Capture the cell that displays the provided text and extract its (x, y) central coordinate. 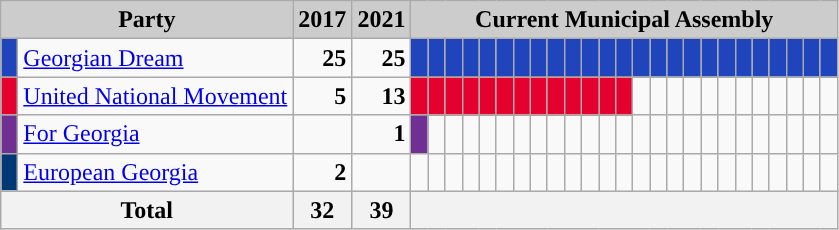
39 (382, 210)
2 (322, 172)
5 (322, 96)
Total (147, 210)
2017 (322, 20)
Georgian Dream (156, 58)
2021 (382, 20)
1 (382, 134)
13 (382, 96)
Current Municipal Assembly (624, 20)
32 (322, 210)
United National Movement (156, 96)
European Georgia (156, 172)
For Georgia (156, 134)
Party (147, 20)
